Capture the cell that displays the provided text and extract its (X, Y) central coordinate. 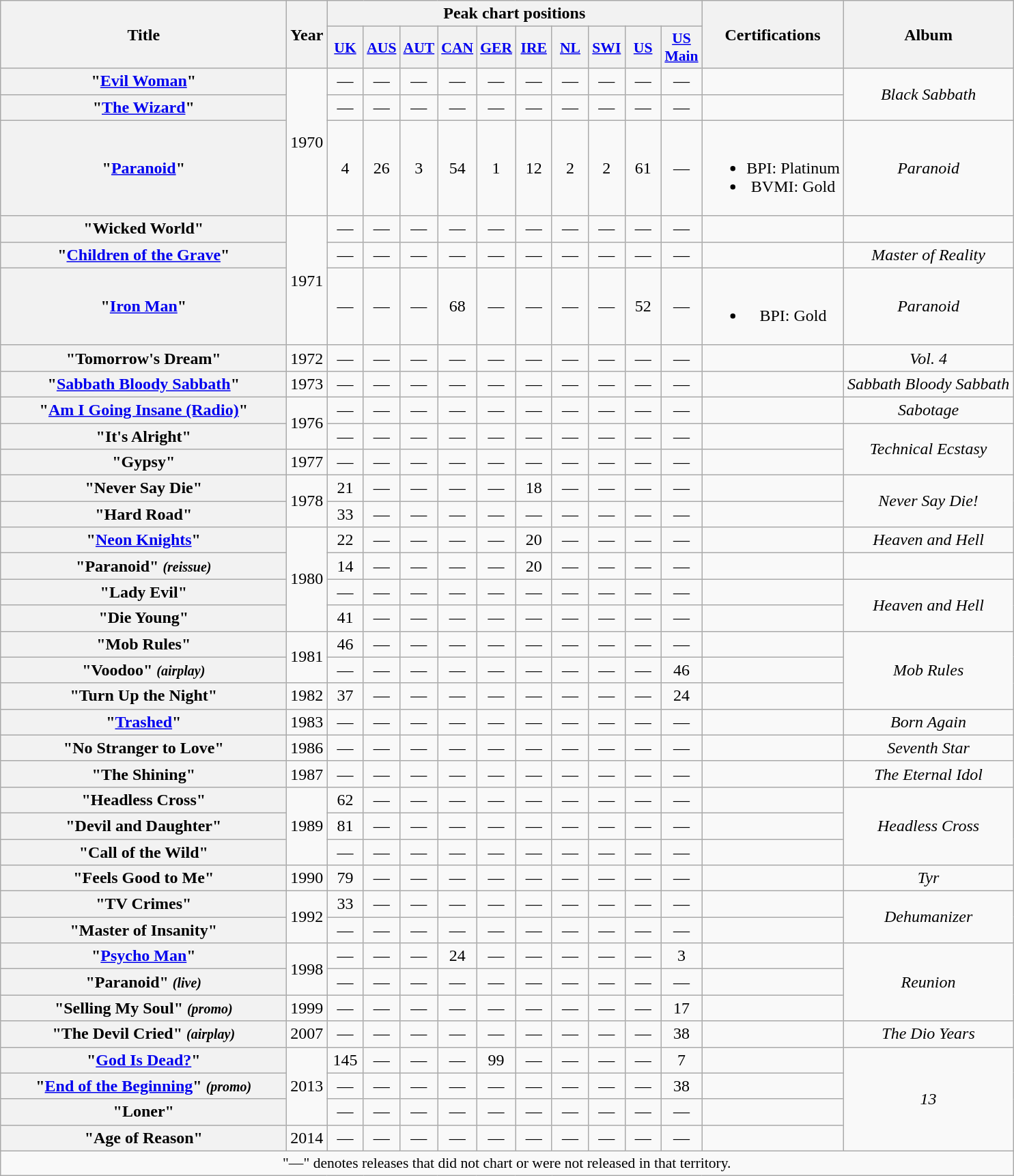
"TV Crimes" (143, 904)
1976 (307, 423)
"Neon Knights" (143, 540)
1980 (307, 579)
"Paranoid" (live) (143, 982)
1999 (307, 1008)
99 (496, 1060)
US Main (681, 48)
"Am I Going Insane (Radio)" (143, 410)
Sabbath Bloody Sabbath (928, 384)
The Eternal Idol (928, 774)
SWI (606, 48)
"Gypsy" (143, 462)
AUS (381, 48)
"Mob Rules" (143, 644)
Certifications (773, 34)
2013 (307, 1086)
81 (346, 826)
"—" denotes releases that did not chart or were not released in that territory. (507, 1163)
"Call of the Wild" (143, 852)
1978 (307, 501)
41 (346, 618)
"Age of Reason" (143, 1138)
1971 (307, 280)
"Psycho Man" (143, 956)
Vol. 4 (928, 358)
12 (534, 168)
"Hard Road" (143, 514)
Headless Cross (928, 826)
Title (143, 34)
"No Stranger to Love" (143, 748)
1998 (307, 969)
BPI: Gold (773, 306)
Born Again (928, 722)
NL (569, 48)
UK (346, 48)
AUT (419, 48)
26 (381, 168)
"Devil and Daughter" (143, 826)
1 (496, 168)
The Dio Years (928, 1034)
"Voodoo" (airplay) (143, 670)
Album (928, 34)
37 (346, 696)
"It's Alright" (143, 436)
"Sabbath Bloody Sabbath" (143, 384)
1982 (307, 696)
Black Sabbath (928, 94)
2014 (307, 1138)
145 (346, 1060)
Dehumanizer (928, 917)
"Turn Up the Night" (143, 696)
1990 (307, 878)
"Headless Cross" (143, 800)
IRE (534, 48)
1973 (307, 384)
"Loner" (143, 1112)
Technical Ecstasy (928, 449)
"Lady Evil" (143, 592)
BPI: PlatinumBVMI: Gold (773, 168)
"Evil Woman" (143, 81)
"Paranoid" (143, 168)
22 (346, 540)
1989 (307, 826)
US (643, 48)
Sabotage (928, 410)
14 (346, 566)
52 (643, 306)
CAN (457, 48)
4 (346, 168)
68 (457, 306)
Reunion (928, 982)
"Paranoid" (reissue) (143, 566)
1983 (307, 722)
54 (457, 168)
1972 (307, 358)
"Feels Good to Me" (143, 878)
61 (643, 168)
1986 (307, 748)
"The Devil Cried" (airplay) (143, 1034)
13 (928, 1099)
7 (681, 1060)
GER (496, 48)
"Selling My Soul" (promo) (143, 1008)
Seventh Star (928, 748)
"Iron Man" (143, 306)
"God Is Dead?" (143, 1060)
"Die Young" (143, 618)
1970 (307, 142)
21 (346, 488)
Never Say Die! (928, 501)
1981 (307, 657)
Year (307, 34)
"The Wizard" (143, 107)
79 (346, 878)
Mob Rules (928, 670)
1987 (307, 774)
1992 (307, 917)
Master of Reality (928, 255)
"Tomorrow's Dream" (143, 358)
"Children of the Grave" (143, 255)
"Trashed" (143, 722)
Peak chart positions (515, 14)
17 (681, 1008)
18 (534, 488)
"Wicked World" (143, 229)
1977 (307, 462)
"Never Say Die" (143, 488)
"End of the Beginning" (promo) (143, 1086)
2007 (307, 1034)
"The Shining" (143, 774)
"Master of Insanity" (143, 930)
Tyr (928, 878)
62 (346, 800)
